Locate the cell with the specified text and output its [X, Y] center coordinate. 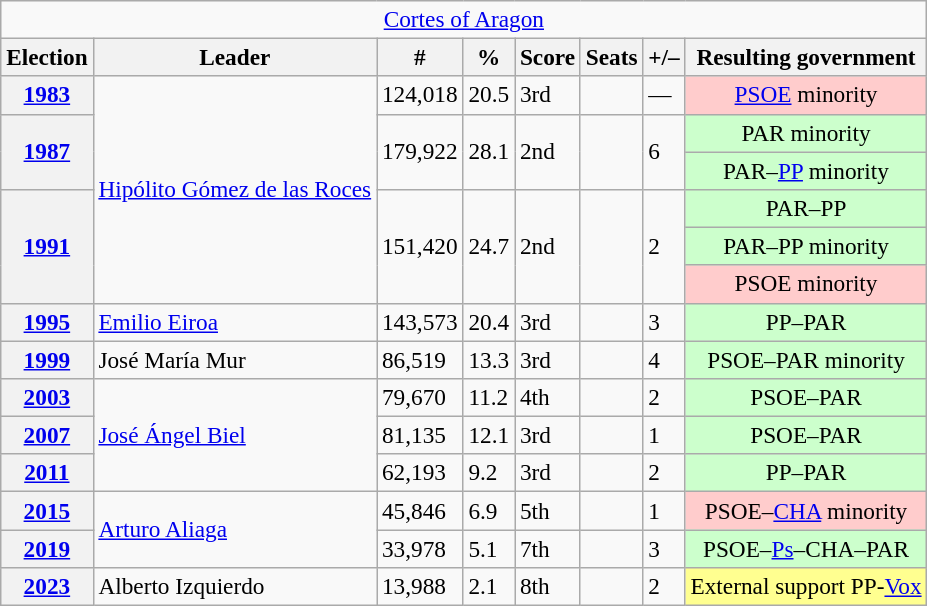
28.1 [489, 152]
José María Mur [235, 359]
62,193 [420, 473]
PSOE–PAR minority [806, 359]
2.1 [489, 586]
Leader [235, 57]
11.2 [489, 397]
13.3 [489, 359]
81,135 [420, 435]
179,922 [420, 152]
86,519 [420, 359]
2011 [47, 473]
124,018 [420, 95]
8th [547, 586]
Alberto Izquierdo [235, 586]
45,846 [420, 510]
4 [664, 359]
33,978 [420, 548]
1999 [47, 359]
20.5 [489, 95]
José Ángel Biel [235, 434]
2019 [47, 548]
5th [547, 510]
External support PP-Vox [806, 586]
13,988 [420, 586]
151,420 [420, 246]
PAR minority [806, 133]
# [420, 57]
143,573 [420, 322]
Hipólito Gómez de las Roces [235, 190]
5.1 [489, 548]
Election [47, 57]
Cortes of Aragon [464, 19]
2023 [47, 586]
4th [547, 397]
+/– [664, 57]
9.2 [489, 473]
6.9 [489, 510]
Emilio Eiroa [235, 322]
PAR–PP [806, 208]
2003 [47, 397]
Arturo Aliaga [235, 529]
79,670 [420, 397]
20.4 [489, 322]
% [489, 57]
7th [547, 548]
1987 [47, 152]
— [664, 95]
1983 [47, 95]
24.7 [489, 246]
1991 [47, 246]
6 [664, 152]
PSOE–CHA minority [806, 510]
2007 [47, 435]
2015 [47, 510]
1995 [47, 322]
Resulting government [806, 57]
Score [547, 57]
12.1 [489, 435]
Seats [612, 57]
PSOE–Ps–CHA–PAR [806, 548]
